Determine the (x, y) coordinate at the center of the cell enclosing the given text.  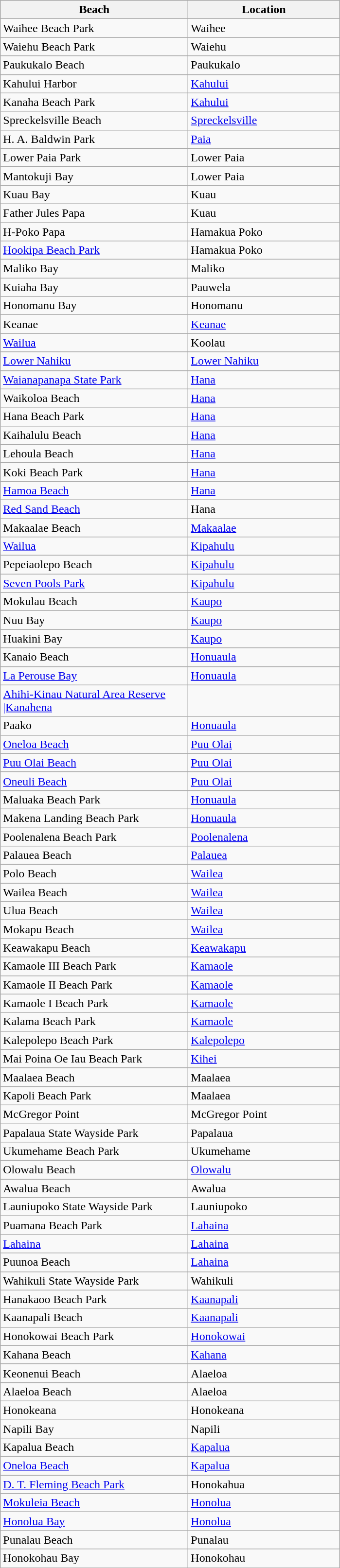
Honokohau (264, 1558)
Ukumehame Beach Park (94, 1151)
Kuau Bay (94, 194)
La Perouse Bay (94, 676)
Honokowai Beach Park (94, 1336)
Ahihi-Kinau Natural Area Reserve |Kanahena (94, 701)
Kamaole II Beach Park (94, 985)
Hookipa Beach Park (94, 250)
Mokapu Beach (94, 929)
Waianapanapa State Park (94, 380)
H. A. Baldwin Park (94, 139)
Father Jules Papa (94, 213)
Maliko (264, 269)
Honolua Bay (94, 1521)
Puunoa Beach (94, 1262)
Kahana Beach (94, 1355)
Puamana Beach Park (94, 1225)
Paako (94, 726)
Palauea Beach (94, 855)
Mantokuji Bay (94, 176)
Keonenui Beach (94, 1373)
Honokahua (264, 1484)
Waihee (264, 28)
Launiupoko (264, 1207)
Olowalu (264, 1170)
Palauea (264, 855)
Honomanu (264, 306)
Honokowai (264, 1336)
Olowalu Beach (94, 1170)
Papalaua (264, 1133)
Papalaua State Wayside Park (94, 1133)
Punalau (264, 1540)
Polo Beach (94, 874)
Kanaio Beach (94, 657)
Paia (264, 139)
Mai Poina Oe Iau Beach Park (94, 1059)
Ulua Beach (94, 911)
Waihee Beach Park (94, 28)
Launiupoko State Wayside Park (94, 1207)
Kalepolepo (264, 1040)
Kamaole III Beach Park (94, 966)
Keawakapu Beach (94, 948)
Poolenalena (264, 836)
Seven Pools Park (94, 583)
Nuu Bay (94, 620)
Kapoli Beach Park (94, 1096)
Makaalae (264, 527)
Maluaka Beach Park (94, 800)
Kapalua Beach (94, 1447)
Honokohau Bay (94, 1558)
Spreckelsville Beach (94, 121)
Paukukalo Beach (94, 65)
Waikoloa Beach (94, 398)
Keawakapu (264, 948)
Kamaole I Beach Park (94, 1003)
Ukumehame (264, 1151)
Waiehu Beach Park (94, 47)
Red Sand Beach (94, 509)
Napili (264, 1429)
Makena Landing Beach Park (94, 818)
Poolenalena Beach Park (94, 836)
Kaihalulu Beach (94, 435)
Hanakaoo Beach Park (94, 1299)
H-Poko Papa (94, 232)
Spreckelsville (264, 121)
Wahikuli (264, 1281)
Beach (94, 10)
Koolau (264, 343)
Huakini Bay (94, 639)
Mokuleia Beach (94, 1503)
Pauwela (264, 287)
D. T. Fleming Beach Park (94, 1484)
Paukukalo (264, 65)
Kalepolepo Beach Park (94, 1040)
Makaalae Beach (94, 527)
Kihei (264, 1059)
Kahana (264, 1355)
Kuiaha Bay (94, 287)
Kaanapali Beach (94, 1318)
Puu Olai Beach (94, 763)
Alaeloa Beach (94, 1392)
Lower Paia Park (94, 157)
Mokulau Beach (94, 602)
Honomanu Bay (94, 306)
Kahului Harbor (94, 84)
Kanaha Beach Park (94, 102)
Hamoa Beach (94, 490)
Wahikuli State Wayside Park (94, 1281)
Pepeiaolepo Beach (94, 565)
Awalua (264, 1188)
Punalau Beach (94, 1540)
Lehoula Beach (94, 453)
Wailea Beach (94, 892)
Hana Beach Park (94, 417)
Maalaea Beach (94, 1077)
Awalua Beach (94, 1188)
Location (264, 10)
Waiehu (264, 47)
Kalama Beach Park (94, 1022)
Koki Beach Park (94, 472)
Maliko Bay (94, 269)
Napili Bay (94, 1429)
Oneuli Beach (94, 781)
